Extract the [X, Y] coordinate from the center of the cell holding the provided text.  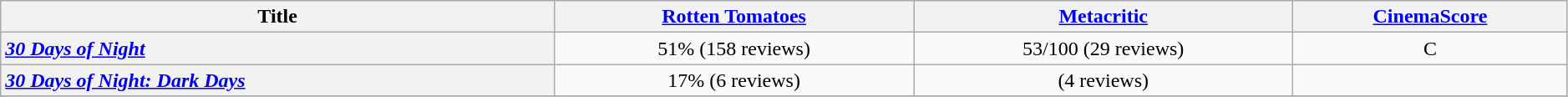
53/100 (29 reviews) [1104, 48]
Rotten Tomatoes [734, 17]
C [1430, 48]
Metacritic [1104, 17]
CinemaScore [1430, 17]
17% (6 reviews) [734, 80]
30 Days of Night: Dark Days [277, 80]
Title [277, 17]
(4 reviews) [1104, 80]
51% (158 reviews) [734, 48]
30 Days of Night [277, 48]
